Locate the cell with the specified text and output its (X, Y) center coordinate. 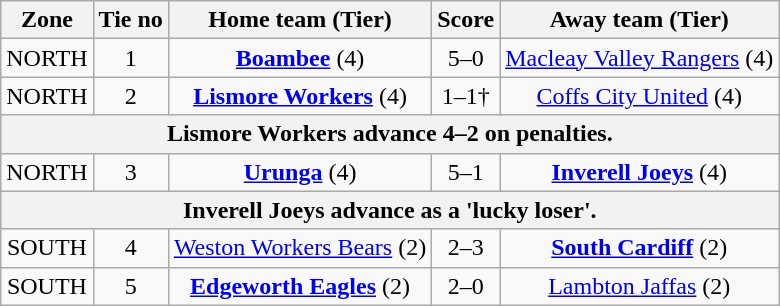
2–0 (466, 286)
Tie no (130, 20)
Zone (47, 20)
2 (130, 96)
1 (130, 58)
Urunga (4) (300, 172)
5–1 (466, 172)
Lismore Workers advance 4–2 on penalties. (390, 134)
Coffs City United (4) (640, 96)
Home team (Tier) (300, 20)
Score (466, 20)
Edgeworth Eagles (2) (300, 286)
Away team (Tier) (640, 20)
5–0 (466, 58)
2–3 (466, 248)
Lambton Jaffas (2) (640, 286)
Macleay Valley Rangers (4) (640, 58)
1–1† (466, 96)
3 (130, 172)
South Cardiff (2) (640, 248)
Lismore Workers (4) (300, 96)
Inverell Joeys advance as a 'lucky loser'. (390, 210)
Weston Workers Bears (2) (300, 248)
Boambee (4) (300, 58)
4 (130, 248)
5 (130, 286)
Inverell Joeys (4) (640, 172)
